Search for the cell housing the specified text and yield its (x, y) center coordinate. 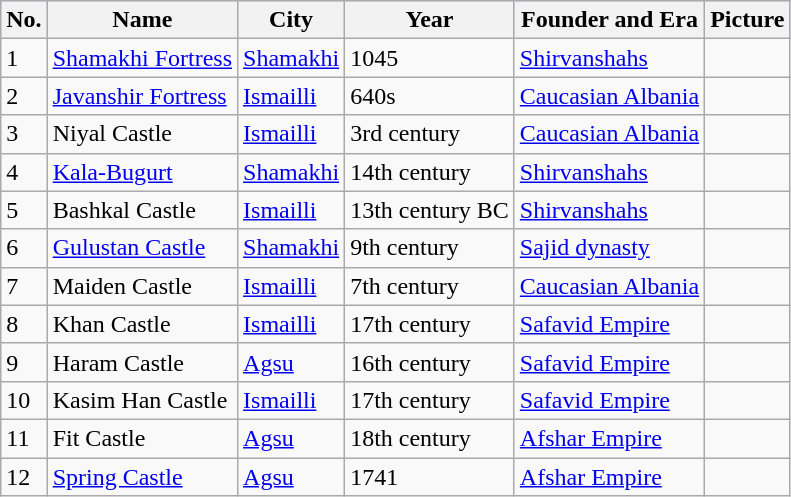
5 (24, 210)
Shamakhi Fortress (142, 58)
2 (24, 96)
City (292, 20)
3rd century (430, 134)
18th century (430, 438)
14th century (430, 172)
9th century (430, 248)
Sajid dynasty (609, 248)
Bashkal Castle (142, 210)
Niyal Castle (142, 134)
11 (24, 438)
Gulustan Castle (142, 248)
Name (142, 20)
No. (24, 20)
4 (24, 172)
1741 (430, 477)
12 (24, 477)
7 (24, 286)
Kasim Han Castle (142, 400)
Haram Castle (142, 362)
1 (24, 58)
16th century (430, 362)
Khan Castle (142, 324)
Spring Castle (142, 477)
Year (430, 20)
7th century (430, 286)
Maiden Castle (142, 286)
9 (24, 362)
6 (24, 248)
Kala-Bugurt (142, 172)
Javanshir Fortress (142, 96)
Picture (748, 20)
8 (24, 324)
13th century BC (430, 210)
Fit Castle (142, 438)
Founder and Era (609, 20)
640s (430, 96)
1045 (430, 58)
10 (24, 400)
3 (24, 134)
